Return [x, y] of the center of cell containing provided text 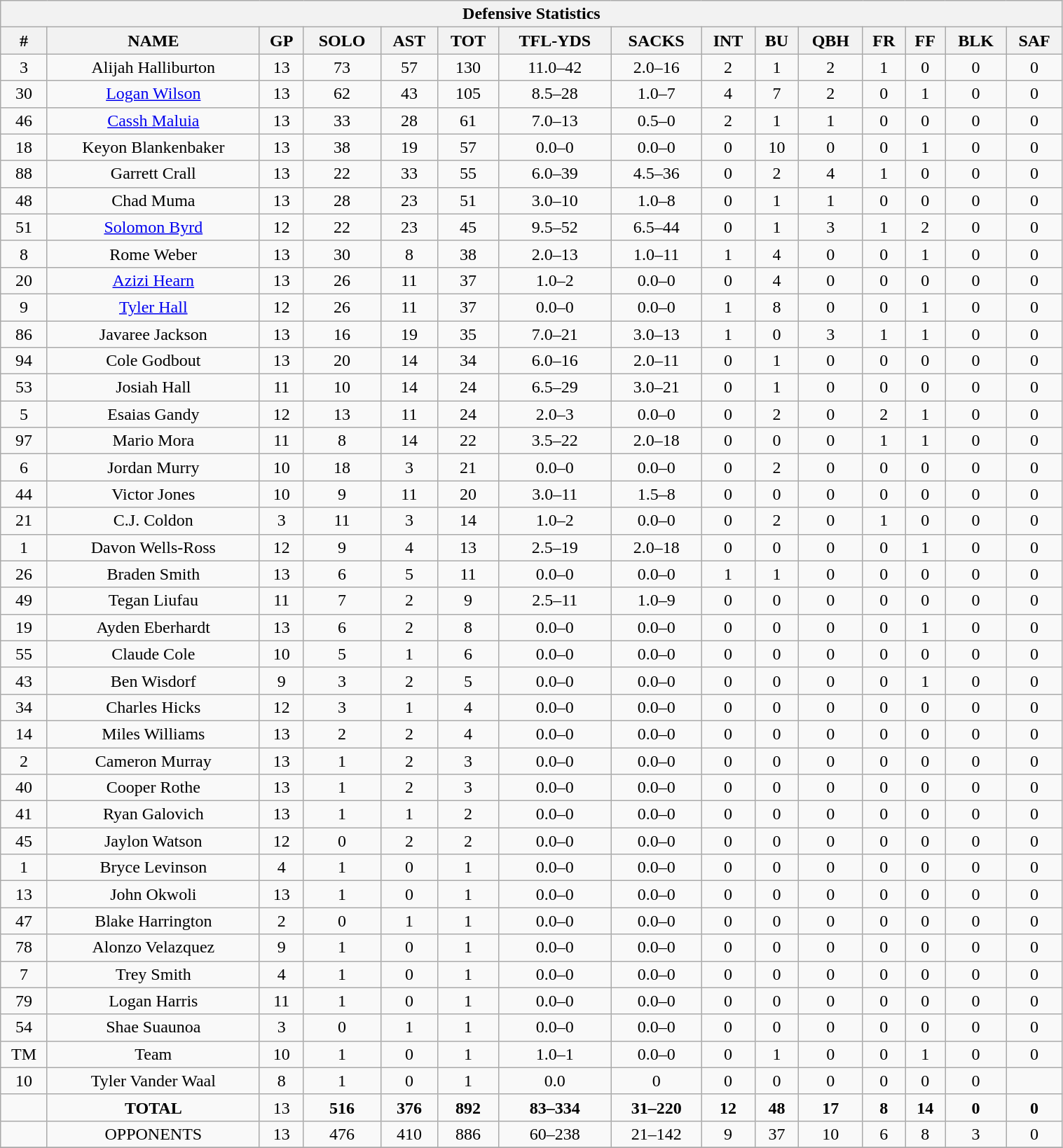
40 [24, 788]
516 [342, 1107]
SACKS [656, 41]
Jaylon Watson [153, 841]
73 [342, 67]
Trey Smith [153, 974]
7.0–13 [555, 121]
FR [884, 41]
8.5–28 [555, 94]
97 [24, 441]
Logan Harris [153, 1001]
47 [24, 921]
Alonzo Velazquez [153, 948]
AST [409, 41]
44 [24, 494]
88 [24, 174]
1.0–9 [656, 601]
Esaias Gandy [153, 414]
3.5–22 [555, 441]
Cole Godbout [153, 361]
Logan Wilson [153, 94]
6.5–29 [555, 388]
11.0–42 [555, 67]
94 [24, 361]
Bryce Levinson [153, 868]
Shae Suaunoa [153, 1027]
GP [282, 41]
TOT [468, 41]
Tyler Hall [153, 307]
60–238 [555, 1134]
2.0–3 [555, 414]
2.0–13 [555, 254]
Azizi Hearn [153, 280]
3.0–21 [656, 388]
BLK [975, 41]
54 [24, 1027]
3.0–11 [555, 494]
Tegan Liufau [153, 601]
53 [24, 388]
Blake Harrington [153, 921]
35 [468, 334]
3.0–10 [555, 200]
0.0 [555, 1081]
46 [24, 121]
2.5–19 [555, 547]
Cassh Maluia [153, 121]
410 [409, 1134]
376 [409, 1107]
Tyler Vander Waal [153, 1081]
Keyon Blankenbaker [153, 147]
Mario Mora [153, 441]
Braden Smith [153, 574]
Defensive Statistics [531, 14]
1.0–7 [656, 94]
83–334 [555, 1107]
886 [468, 1134]
Claude Cole [153, 654]
Ayden Eberhardt [153, 627]
Chad Muma [153, 200]
17 [831, 1107]
Garrett Crall [153, 174]
31–220 [656, 1107]
# [24, 41]
SAF [1034, 41]
7.0–21 [555, 334]
9.5–52 [555, 227]
Jordan Murry [153, 467]
6.0–16 [555, 361]
Ryan Galovich [153, 814]
OPPONENTS [153, 1134]
Victor Jones [153, 494]
Alijah Halliburton [153, 67]
Ben Wisdorf [153, 681]
21–142 [656, 1134]
BU [776, 41]
476 [342, 1134]
QBH [831, 41]
4.5–36 [656, 174]
3.0–13 [656, 334]
1.0–1 [555, 1054]
1.0–11 [656, 254]
105 [468, 94]
C.J. Coldon [153, 521]
Miles Williams [153, 734]
SOLO [342, 41]
Cooper Rothe [153, 788]
130 [468, 67]
INT [728, 41]
49 [24, 601]
0.5–0 [656, 121]
1.0–8 [656, 200]
FF [925, 41]
78 [24, 948]
2.5–11 [555, 601]
2.0–11 [656, 361]
John Okwoli [153, 894]
1.5–8 [656, 494]
2.0–16 [656, 67]
Josiah Hall [153, 388]
Solomon Byrd [153, 227]
6.0–39 [555, 174]
TM [24, 1054]
Rome Weber [153, 254]
16 [342, 334]
86 [24, 334]
TFL-YDS [555, 41]
Javaree Jackson [153, 334]
6.5–44 [656, 227]
Team [153, 1054]
41 [24, 814]
NAME [153, 41]
892 [468, 1107]
79 [24, 1001]
62 [342, 94]
Cameron Murray [153, 760]
Charles Hicks [153, 707]
TOTAL [153, 1107]
Davon Wells-Ross [153, 547]
61 [468, 121]
